Find where the given text appears and provide that cell's center as [x, y] coordinate. 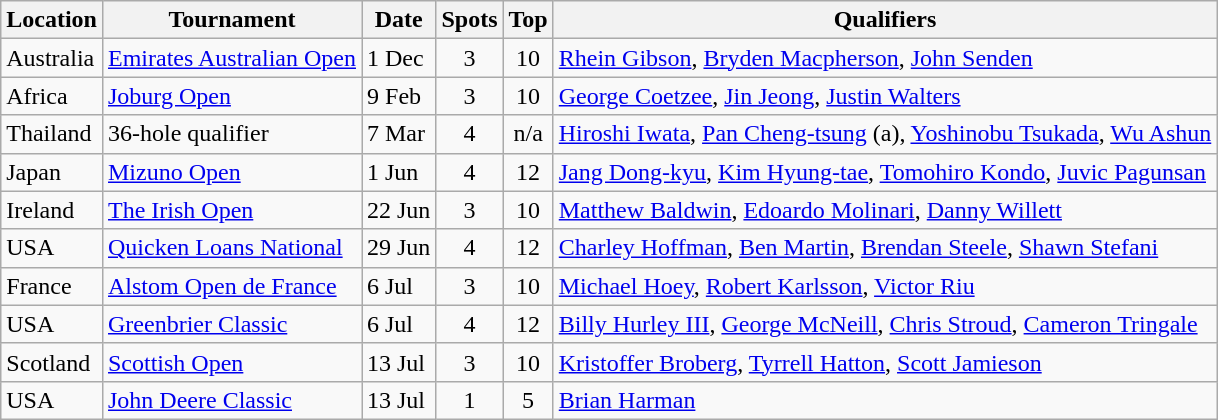
Brian Harman [885, 400]
Jang Dong-kyu, Kim Hyung-tae, Tomohiro Kondo, Juvic Pagunsan [885, 172]
Hiroshi Iwata, Pan Cheng-tsung (a), Yoshinobu Tsukada, Wu Ashun [885, 134]
Quicken Loans National [232, 248]
Top [528, 20]
Location [52, 20]
1 Jun [399, 172]
29 Jun [399, 248]
Scotland [52, 362]
Kristoffer Broberg, Tyrrell Hatton, Scott Jamieson [885, 362]
Japan [52, 172]
Emirates Australian Open [232, 58]
n/a [528, 134]
36-hole qualifier [232, 134]
Rhein Gibson, Bryden Macpherson, John Senden [885, 58]
France [52, 286]
Billy Hurley III, George McNeill, Chris Stroud, Cameron Tringale [885, 324]
John Deere Classic [232, 400]
Matthew Baldwin, Edoardo Molinari, Danny Willett [885, 210]
Thailand [52, 134]
9 Feb [399, 96]
Australia [52, 58]
Qualifiers [885, 20]
Tournament [232, 20]
Charley Hoffman, Ben Martin, Brendan Steele, Shawn Stefani [885, 248]
Greenbrier Classic [232, 324]
7 Mar [399, 134]
The Irish Open [232, 210]
Alstom Open de France [232, 286]
5 [528, 400]
George Coetzee, Jin Jeong, Justin Walters [885, 96]
Africa [52, 96]
Spots [470, 20]
1 [470, 400]
22 Jun [399, 210]
Mizuno Open [232, 172]
Michael Hoey, Robert Karlsson, Victor Riu [885, 286]
Ireland [52, 210]
Date [399, 20]
Joburg Open [232, 96]
Scottish Open [232, 362]
1 Dec [399, 58]
